For the text-containing cell, return its midpoint in (X, Y) coordinate format. 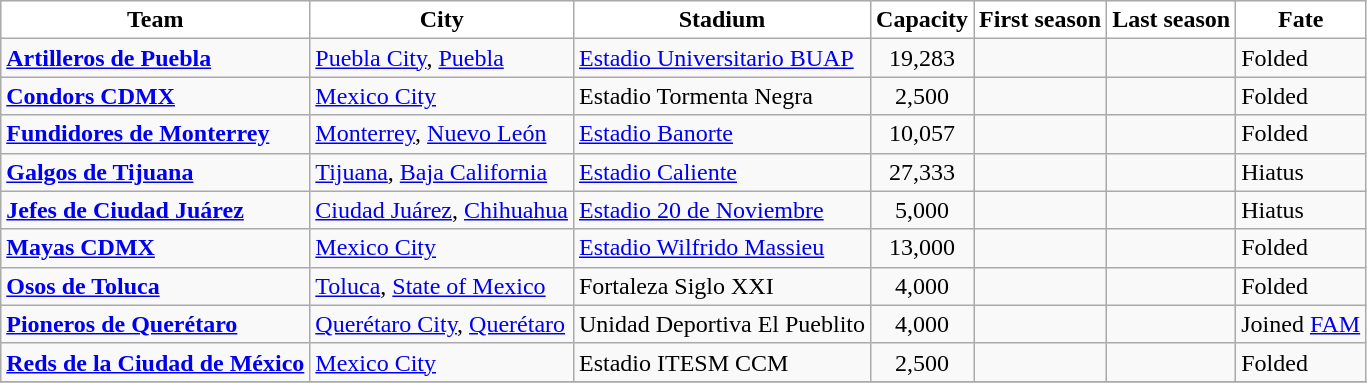
5,000 (922, 210)
First season (1040, 20)
Estadio Wilfrido Massieu (722, 248)
Fortaleza Siglo XXI (722, 286)
Jefes de Ciudad Juárez (156, 210)
Estadio Tormenta Negra (722, 96)
Fate (1301, 20)
Artilleros de Puebla (156, 58)
Estadio Caliente (722, 172)
27,333 (922, 172)
Unidad Deportiva El Pueblito (722, 324)
Querétaro City, Querétaro (442, 324)
Tijuana, Baja California (442, 172)
Estadio Banorte (722, 134)
13,000 (922, 248)
10,057 (922, 134)
Osos de Toluca (156, 286)
Estadio 20 de Noviembre (722, 210)
Fundidores de Monterrey (156, 134)
Puebla City, Puebla (442, 58)
Toluca, State of Mexico (442, 286)
Capacity (922, 20)
19,283 (922, 58)
Last season (1172, 20)
Stadium (722, 20)
Estadio ITESM CCM (722, 362)
Team (156, 20)
Estadio Universitario BUAP (722, 58)
Joined FAM (1301, 324)
Condors CDMX (156, 96)
Reds de la Ciudad de México (156, 362)
Galgos de Tijuana (156, 172)
Ciudad Juárez, Chihuahua (442, 210)
Mayas CDMX (156, 248)
Monterrey, Nuevo León (442, 134)
Pioneros de Querétaro (156, 324)
City (442, 20)
